For the text-containing cell, return its midpoint in (x, y) coordinate format. 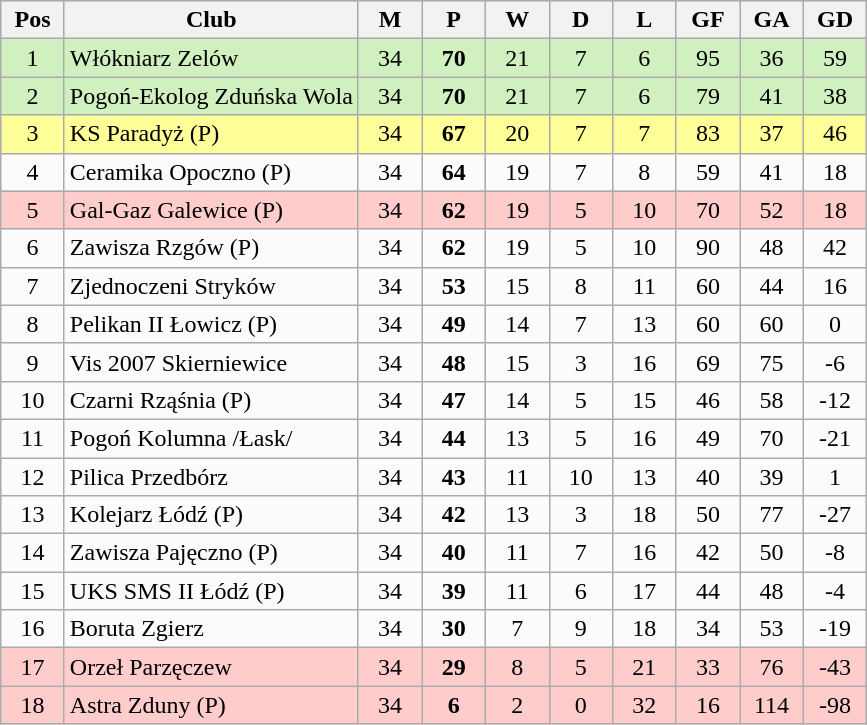
90 (708, 248)
Pos (33, 20)
Boruta Zgierz (211, 629)
M (390, 20)
Club (211, 20)
GF (708, 20)
29 (454, 667)
-21 (835, 438)
Pelikan II Łowicz (P) (211, 324)
Orzeł Parzęczew (211, 667)
W (517, 20)
38 (835, 96)
64 (454, 172)
-27 (835, 515)
Pogoń-Ekolog Zduńska Wola (211, 96)
-12 (835, 400)
KS Paradyż (P) (211, 134)
-4 (835, 591)
20 (517, 134)
Pilica Przedbórz (211, 477)
L (645, 20)
Pogoń Kolumna /Łask/ (211, 438)
-8 (835, 553)
-6 (835, 362)
Zawisza Pajęczno (P) (211, 553)
-98 (835, 705)
67 (454, 134)
32 (645, 705)
-19 (835, 629)
4 (33, 172)
83 (708, 134)
52 (772, 210)
58 (772, 400)
69 (708, 362)
76 (772, 667)
GA (772, 20)
P (454, 20)
Gal-Gaz Galewice (P) (211, 210)
Czarni Rząśnia (P) (211, 400)
D (581, 20)
Ceramika Opoczno (P) (211, 172)
Astra Zduny (P) (211, 705)
Vis 2007 Skierniewice (211, 362)
47 (454, 400)
114 (772, 705)
79 (708, 96)
36 (772, 58)
Zawisza Rzgów (P) (211, 248)
75 (772, 362)
43 (454, 477)
95 (708, 58)
Włókniarz Zelów (211, 58)
UKS SMS II Łódź (P) (211, 591)
77 (772, 515)
Zjednoczeni Stryków (211, 286)
GD (835, 20)
Kolejarz Łódź (P) (211, 515)
33 (708, 667)
37 (772, 134)
12 (33, 477)
-43 (835, 667)
30 (454, 629)
